Return the (X, Y) coordinate for the center point of the cell that contains the specified text.  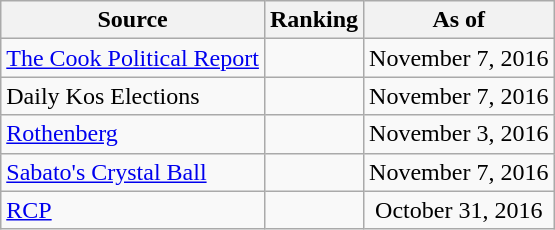
RCP (133, 210)
November 3, 2016 (459, 134)
Source (133, 20)
Rothenberg (133, 134)
Daily Kos Elections (133, 96)
As of (459, 20)
Sabato's Crystal Ball (133, 172)
October 31, 2016 (459, 210)
Ranking (314, 20)
The Cook Political Report (133, 58)
